Return [X, Y] of the center of cell containing provided text 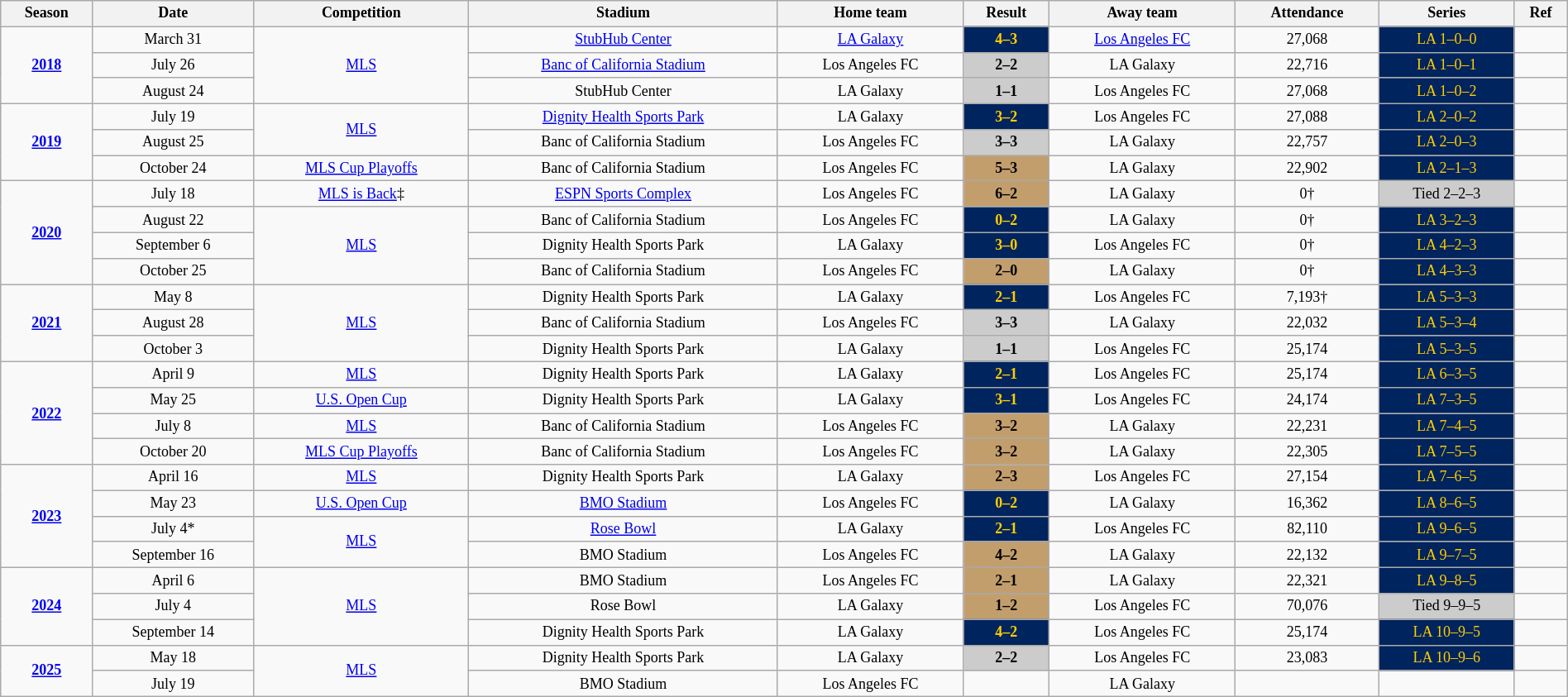
LA 7–3–5 [1447, 400]
May 25 [174, 400]
August 25 [174, 142]
April 6 [174, 580]
LA 5–3–5 [1447, 349]
September 16 [174, 554]
22,231 [1307, 427]
May 18 [174, 658]
Tied 2–2–3 [1447, 193]
LA 5–3–4 [1447, 322]
2018 [46, 65]
24,174 [1307, 400]
LA 7–6–5 [1447, 478]
ESPN Sports Complex [624, 193]
August 28 [174, 322]
23,083 [1307, 658]
LA 6–3–5 [1447, 374]
82,110 [1307, 529]
22,321 [1307, 580]
LA 4–3–3 [1447, 271]
2024 [46, 607]
July 8 [174, 427]
LA 9–7–5 [1447, 554]
2025 [46, 671]
22,305 [1307, 451]
May 8 [174, 298]
2021 [46, 323]
September 6 [174, 245]
LA 5–3–3 [1447, 298]
September 14 [174, 632]
22,132 [1307, 554]
July 18 [174, 193]
May 23 [174, 503]
Date [174, 13]
LA 2–0–3 [1447, 142]
April 16 [174, 478]
October 3 [174, 349]
August 22 [174, 220]
Away team [1143, 13]
22,902 [1307, 169]
3–0 [1006, 245]
LA 7–4–5 [1447, 427]
16,362 [1307, 503]
Season [46, 13]
July 4* [174, 529]
July 4 [174, 607]
2–0 [1006, 271]
2020 [46, 233]
70,076 [1307, 607]
22,757 [1307, 142]
6–2 [1006, 193]
Result [1006, 13]
LA 4–2–3 [1447, 245]
October 20 [174, 451]
April 9 [174, 374]
LA 1–0–2 [1447, 91]
July 26 [174, 64]
2023 [46, 516]
LA 1–0–1 [1447, 64]
LA 3–2–3 [1447, 220]
2019 [46, 142]
Attendance [1307, 13]
27,154 [1307, 478]
7,193† [1307, 298]
October 24 [174, 169]
LA 10–9–6 [1447, 658]
LA 2–0–2 [1447, 116]
Ref [1541, 13]
October 25 [174, 271]
Home team [870, 13]
Stadium [624, 13]
Series [1447, 13]
22,032 [1307, 322]
LA 9–8–5 [1447, 580]
LA 2–1–3 [1447, 169]
August 24 [174, 91]
Competition [361, 13]
MLS is Back‡ [361, 193]
5–3 [1006, 169]
1–2 [1006, 607]
2022 [46, 413]
27,088 [1307, 116]
March 31 [174, 40]
LA 8–6–5 [1447, 503]
3–1 [1006, 400]
4–3 [1006, 40]
22,716 [1307, 64]
LA 9–6–5 [1447, 529]
LA 7–5–5 [1447, 451]
2–3 [1006, 478]
Tied 9–9–5 [1447, 607]
LA 10–9–5 [1447, 632]
LA 1–0–0 [1447, 40]
